Pinpoint the cell where the given text exists, returning its [X, Y] midpoint coordinate. 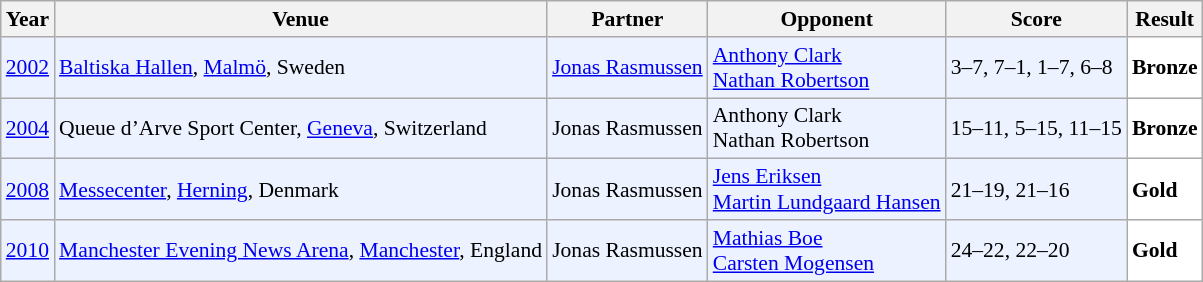
Mathias Boe Carsten Mogensen [827, 250]
Result [1165, 19]
Opponent [827, 19]
Partner [628, 19]
2008 [28, 190]
24–22, 22–20 [1036, 250]
15–11, 5–15, 11–15 [1036, 128]
3–7, 7–1, 1–7, 6–8 [1036, 68]
Manchester Evening News Arena, Manchester, England [300, 250]
2002 [28, 68]
Jens Eriksen Martin Lundgaard Hansen [827, 190]
2010 [28, 250]
Score [1036, 19]
Baltiska Hallen, Malmö, Sweden [300, 68]
Messecenter, Herning, Denmark [300, 190]
Queue d’Arve Sport Center, Geneva, Switzerland [300, 128]
Year [28, 19]
2004 [28, 128]
21–19, 21–16 [1036, 190]
Venue [300, 19]
